Find where the given text appears and provide that cell's center as (x, y) coordinate. 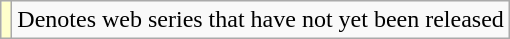
Denotes web series that have not yet been released (261, 20)
